Output the [x, y] coordinate of the center of the cell containing the given text.  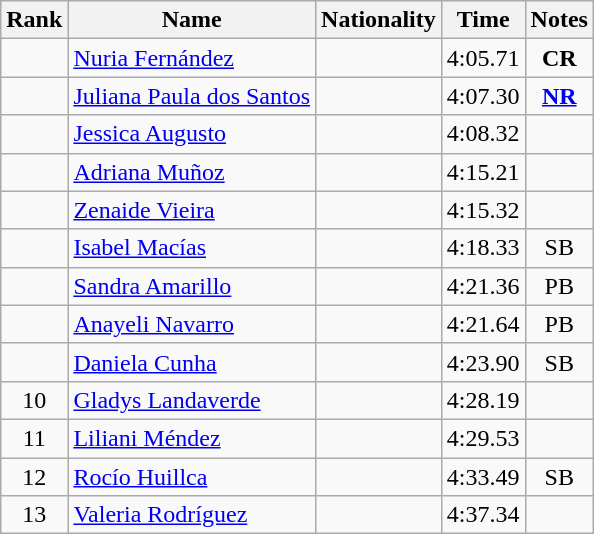
Rank [34, 20]
11 [34, 438]
Name [192, 20]
Juliana Paula dos Santos [192, 96]
4:28.19 [483, 400]
Rocío Huillca [192, 477]
Daniela Cunha [192, 362]
4:23.90 [483, 362]
4:15.21 [483, 172]
4:33.49 [483, 477]
CR [559, 58]
13 [34, 515]
Sandra Amarillo [192, 286]
4:21.36 [483, 286]
4:18.33 [483, 248]
4:37.34 [483, 515]
Gladys Landaverde [192, 400]
Nuria Fernández [192, 58]
Valeria Rodríguez [192, 515]
Adriana Muñoz [192, 172]
Notes [559, 20]
Zenaide Vieira [192, 210]
4:07.30 [483, 96]
Liliani Méndez [192, 438]
4:21.64 [483, 324]
Isabel Macías [192, 248]
10 [34, 400]
Jessica Augusto [192, 134]
12 [34, 477]
4:29.53 [483, 438]
Time [483, 20]
4:08.32 [483, 134]
NR [559, 96]
4:05.71 [483, 58]
Nationality [379, 20]
4:15.32 [483, 210]
Anayeli Navarro [192, 324]
